Locate the cell with the specified text and output its [x, y] center coordinate. 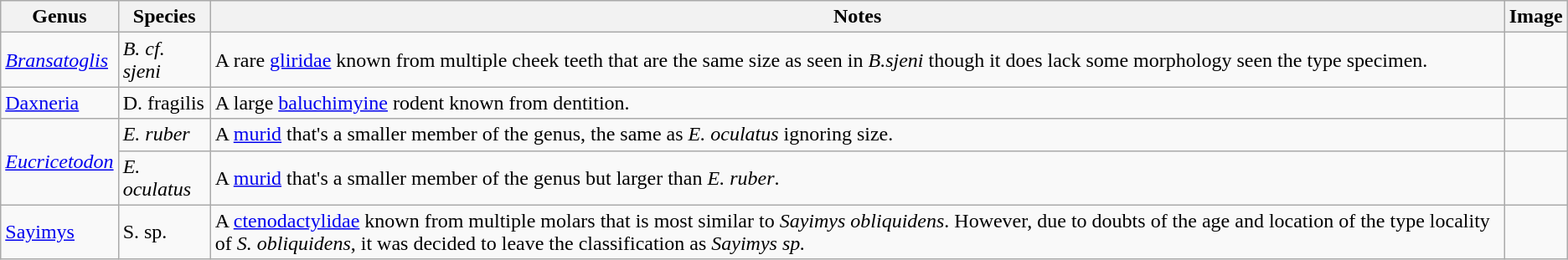
A large baluchimyine rodent known from dentition. [858, 103]
S. sp. [164, 232]
A rare gliridae known from multiple cheek teeth that are the same size as seen in B.sjeni though it does lack some morphology seen the type specimen. [858, 60]
A murid that's a smaller member of the genus, the same as E. oculatus ignoring size. [858, 135]
Species [164, 17]
Eucricetodon [59, 162]
E. ruber [164, 135]
Image [1536, 17]
E. oculatus [164, 177]
Notes [858, 17]
D. fragilis [164, 103]
A murid that's a smaller member of the genus but larger than E. ruber. [858, 177]
Daxneria [59, 103]
Sayimys [59, 232]
Bransatoglis [59, 60]
Genus [59, 17]
B. cf. sjeni [164, 60]
